Identify which cell holds the provided text, then report its (x, y) central coordinate. 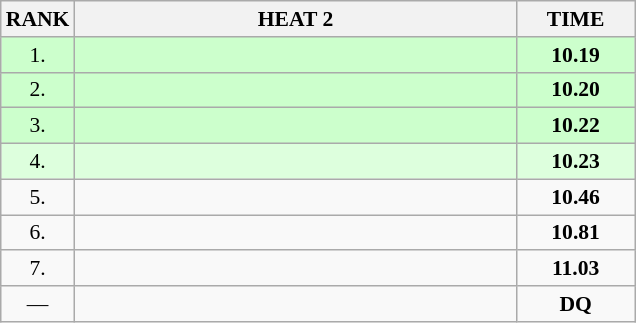
6. (38, 233)
1. (38, 55)
3. (38, 126)
7. (38, 269)
10.23 (576, 162)
5. (38, 197)
10.20 (576, 90)
4. (38, 162)
11.03 (576, 269)
10.19 (576, 55)
TIME (576, 19)
10.46 (576, 197)
HEAT 2 (295, 19)
10.22 (576, 126)
DQ (576, 304)
RANK (38, 19)
— (38, 304)
2. (38, 90)
10.81 (576, 233)
